Find where the given text appears and provide that cell's center as (X, Y) coordinate. 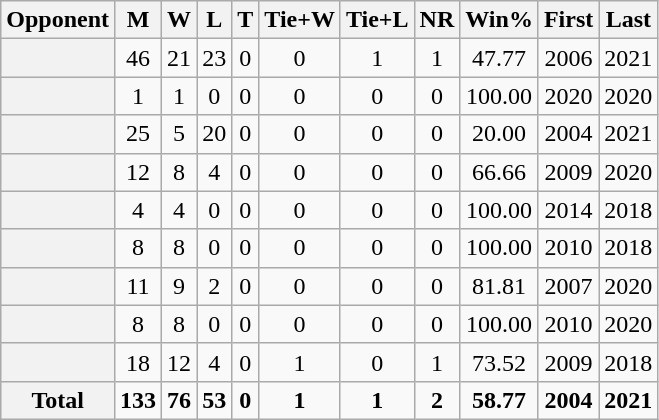
66.66 (500, 172)
11 (138, 286)
76 (180, 400)
Total (58, 400)
Opponent (58, 20)
46 (138, 58)
Tie+L (377, 20)
47.77 (500, 58)
Tie+W (300, 20)
23 (214, 58)
Win% (500, 20)
25 (138, 134)
2014 (568, 210)
81.81 (500, 286)
133 (138, 400)
21 (180, 58)
First (568, 20)
T (246, 20)
53 (214, 400)
9 (180, 286)
20 (214, 134)
5 (180, 134)
73.52 (500, 362)
2007 (568, 286)
2006 (568, 58)
18 (138, 362)
58.77 (500, 400)
20.00 (500, 134)
NR (437, 20)
Last (628, 20)
W (180, 20)
M (138, 20)
L (214, 20)
